Search for the cell housing the specified text and yield its [X, Y] center coordinate. 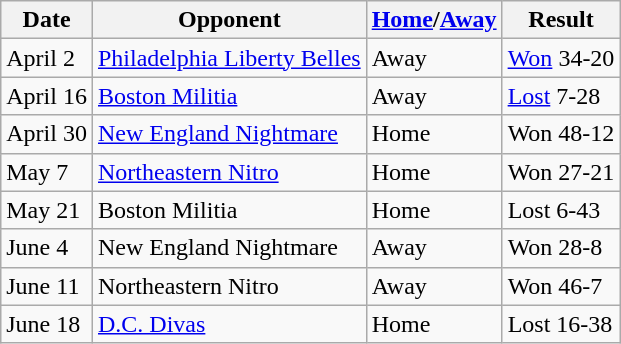
May 21 [47, 210]
D.C. Divas [229, 324]
Won 48-12 [561, 134]
Home/Away [434, 20]
Opponent [229, 20]
April 16 [47, 96]
Philadelphia Liberty Belles [229, 58]
Lost 6-43 [561, 210]
Lost 7-28 [561, 96]
Result [561, 20]
June 11 [47, 286]
Won 34-20 [561, 58]
April 30 [47, 134]
June 18 [47, 324]
April 2 [47, 58]
Won 28-8 [561, 248]
June 4 [47, 248]
Won 46-7 [561, 286]
Won 27-21 [561, 172]
Lost 16-38 [561, 324]
Date [47, 20]
May 7 [47, 172]
